Locate the cell with the specified text and output its (x, y) center coordinate. 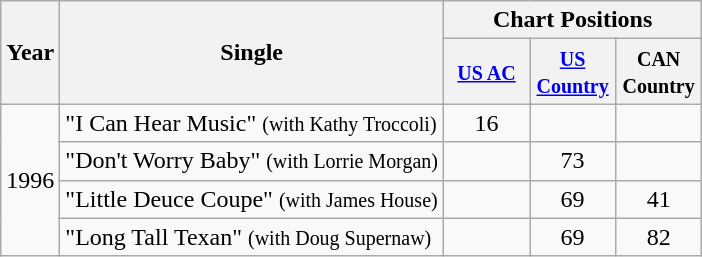
"Don't Worry Baby" (with Lorrie Morgan) (252, 161)
CAN Country (659, 72)
82 (659, 237)
"Long Tall Texan" (with Doug Supernaw) (252, 237)
Year (30, 52)
1996 (30, 180)
Chart Positions (572, 20)
41 (659, 199)
"Little Deuce Coupe" (with James House) (252, 199)
Single (252, 52)
US AC (486, 72)
73 (573, 161)
16 (486, 123)
US Country (573, 72)
"I Can Hear Music" (with Kathy Troccoli) (252, 123)
